Scan for the cell matching the given text and deliver its [X, Y] coordinate at center. 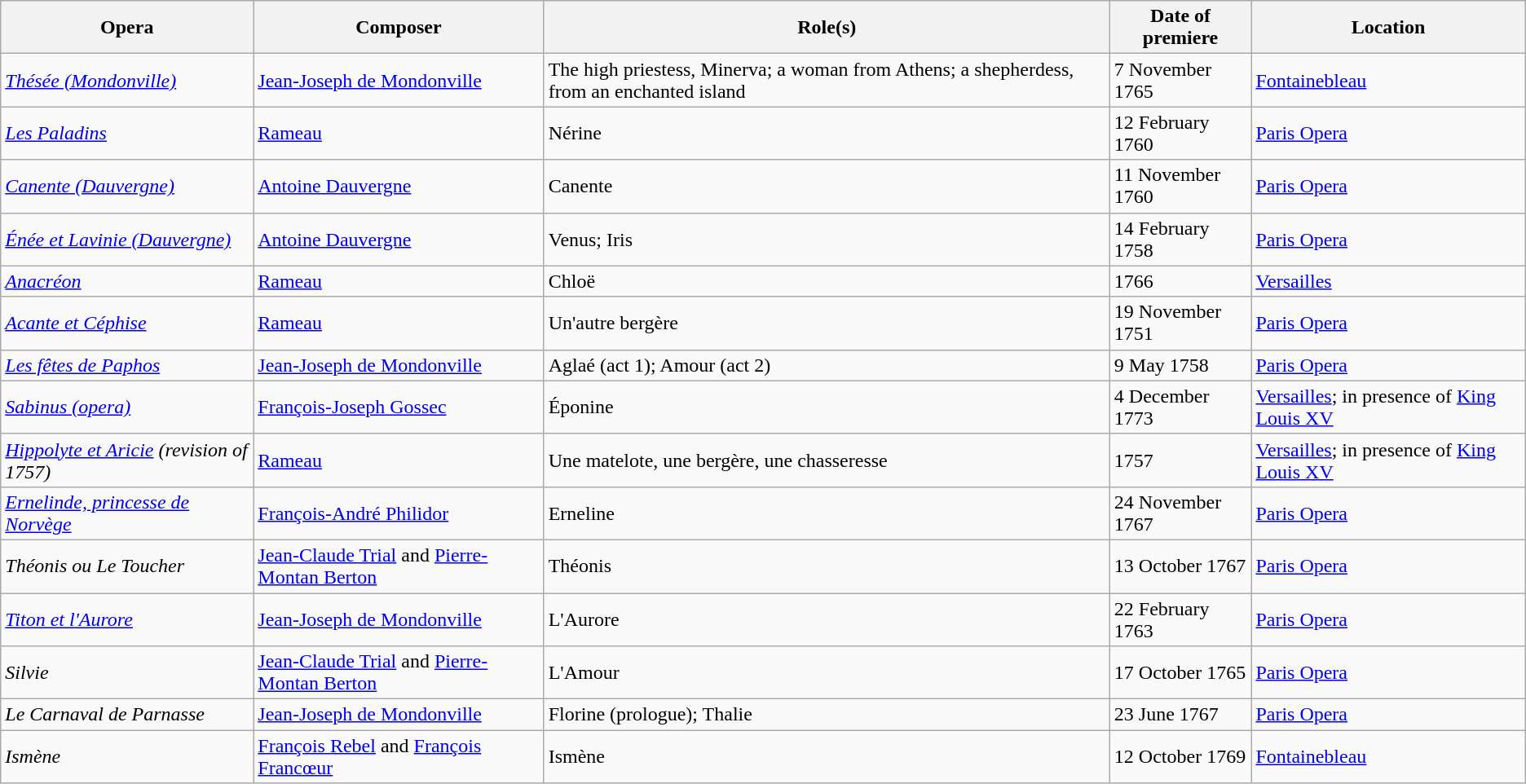
Role(s) [827, 28]
Le Carnaval de Parnasse [127, 715]
François-Joseph Gossec [399, 407]
14 February 1758 [1180, 240]
Thésée (Mondonville) [127, 80]
12 February 1760 [1180, 134]
1757 [1180, 460]
Théonis [827, 566]
Nérine [827, 134]
Composer [399, 28]
9 May 1758 [1180, 365]
Location [1388, 28]
4 December 1773 [1180, 407]
Théonis ou Le Toucher [127, 566]
The high priestess, Minerva; a woman from Athens; a shepherdess, from an enchanted island [827, 80]
19 November 1751 [1180, 323]
12 October 1769 [1180, 756]
Acante et Céphise [127, 323]
François Rebel and François Francœur [399, 756]
7 November 1765 [1180, 80]
13 October 1767 [1180, 566]
Les Paladins [127, 134]
11 November 1760 [1180, 186]
24 November 1767 [1180, 513]
Éponine [827, 407]
Versailles [1388, 281]
Canente (Dauvergne) [127, 186]
L'Aurore [827, 619]
22 February 1763 [1180, 619]
Anacréon [127, 281]
17 October 1765 [1180, 673]
Venus; Iris [827, 240]
Florine (prologue); Thalie [827, 715]
Les fêtes de Paphos [127, 365]
23 June 1767 [1180, 715]
Erneline [827, 513]
Sabinus (opera) [127, 407]
L'Amour [827, 673]
Chloë [827, 281]
François-André Philidor [399, 513]
Opera [127, 28]
1766 [1180, 281]
Un'autre bergère [827, 323]
Aglaé (act 1); Amour (act 2) [827, 365]
Ernelinde, princesse de Norvège [127, 513]
Date of premiere [1180, 28]
Énée et Lavinie (Dauvergne) [127, 240]
Silvie [127, 673]
Une matelote, une bergère, une chasseresse [827, 460]
Titon et l'Aurore [127, 619]
Canente [827, 186]
Hippolyte et Aricie (revision of 1757) [127, 460]
